Pinpoint the cell where the given text exists, returning its (X, Y) midpoint coordinate. 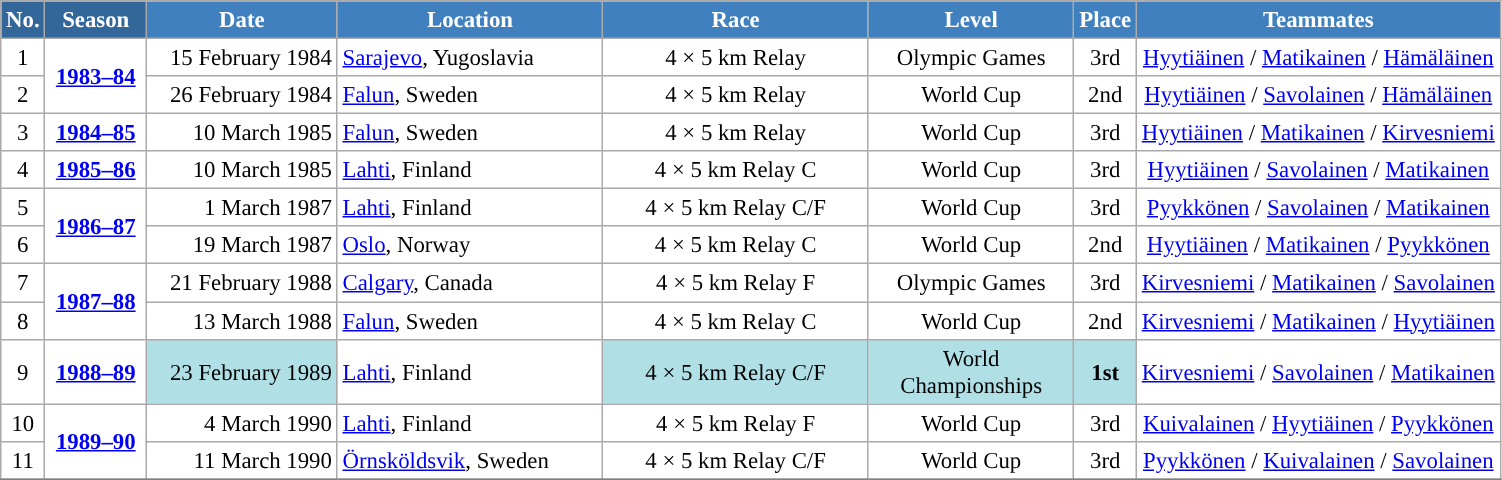
1st (1105, 372)
Örnsköldsvik, Sweden (470, 460)
Sarajevo, Yugoslavia (470, 58)
8 (23, 321)
1986–87 (96, 226)
Hyytiäinen / Matikainen / Hämäläinen (1318, 58)
Pyykkönen / Savolainen / Matikainen (1318, 208)
1989–90 (96, 442)
Place (1105, 20)
Teammates (1318, 20)
26 February 1984 (242, 95)
Race (736, 20)
1984–85 (96, 133)
6 (23, 245)
Kirvesniemi / Matikainen / Hyytiäinen (1318, 321)
23 February 1989 (242, 372)
4 (23, 170)
5 (23, 208)
Hyytiäinen / Matikainen / Pyykkönen (1318, 245)
Date (242, 20)
Kirvesniemi / Matikainen / Savolainen (1318, 283)
2 (23, 95)
Hyytiäinen / Matikainen / Kirvesniemi (1318, 133)
Season (96, 20)
1983–84 (96, 76)
7 (23, 283)
Location (470, 20)
15 February 1984 (242, 58)
Calgary, Canada (470, 283)
Level (971, 20)
19 March 1987 (242, 245)
1988–89 (96, 372)
9 (23, 372)
1987–88 (96, 302)
Hyytiäinen / Savolainen / Hämäläinen (1318, 95)
3 (23, 133)
No. (23, 20)
Kirvesniemi / Savolainen / Matikainen (1318, 372)
Hyytiäinen / Savolainen / Matikainen (1318, 170)
1985–86 (96, 170)
10 (23, 423)
21 February 1988 (242, 283)
Oslo, Norway (470, 245)
4 March 1990 (242, 423)
1 (23, 58)
Pyykkönen / Kuivalainen / Savolainen (1318, 460)
Kuivalainen / Hyytiäinen / Pyykkönen (1318, 423)
1 March 1987 (242, 208)
World Championships (971, 372)
13 March 1988 (242, 321)
11 March 1990 (242, 460)
11 (23, 460)
